Output the [X, Y] coordinate of the center of the cell containing the given text.  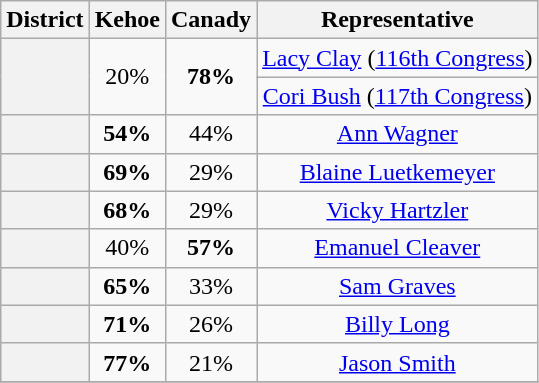
33% [210, 286]
78% [210, 77]
Jason Smith [398, 362]
Sam Graves [398, 286]
26% [210, 324]
District [45, 20]
Kehoe [127, 20]
Ann Wagner [398, 134]
Emanuel Cleaver [398, 248]
Representative [398, 20]
68% [127, 210]
77% [127, 362]
65% [127, 286]
Lacy Clay (116th Congress) [398, 58]
69% [127, 172]
21% [210, 362]
Billy Long [398, 324]
20% [127, 77]
Blaine Luetkemeyer [398, 172]
40% [127, 248]
54% [127, 134]
44% [210, 134]
71% [127, 324]
Canady [210, 20]
Vicky Hartzler [398, 210]
Cori Bush (117th Congress) [398, 96]
57% [210, 248]
